Output the (X, Y) coordinate of the center of the cell containing the given text.  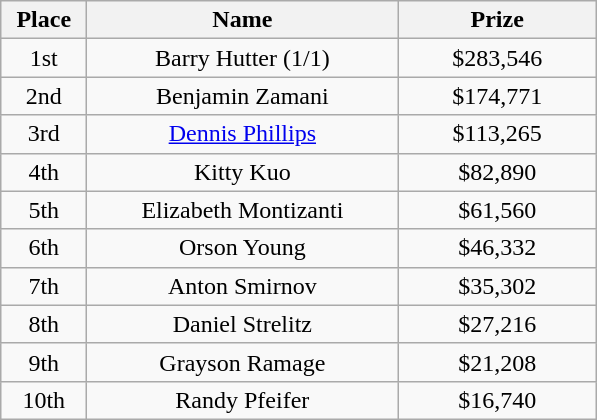
Grayson Ramage (242, 362)
$61,560 (498, 210)
$35,302 (498, 286)
Place (44, 20)
$16,740 (498, 400)
Barry Hutter (1/1) (242, 58)
6th (44, 248)
Kitty Kuo (242, 172)
Prize (498, 20)
Name (242, 20)
1st (44, 58)
$113,265 (498, 134)
$27,216 (498, 324)
Daniel Strelitz (242, 324)
2nd (44, 96)
Benjamin Zamani (242, 96)
4th (44, 172)
3rd (44, 134)
$174,771 (498, 96)
Anton Smirnov (242, 286)
10th (44, 400)
Orson Young (242, 248)
9th (44, 362)
Dennis Phillips (242, 134)
8th (44, 324)
Elizabeth Montizanti (242, 210)
Randy Pfeifer (242, 400)
5th (44, 210)
$21,208 (498, 362)
$46,332 (498, 248)
$82,890 (498, 172)
$283,546 (498, 58)
7th (44, 286)
